Search for the cell housing the specified text and yield its (x, y) center coordinate. 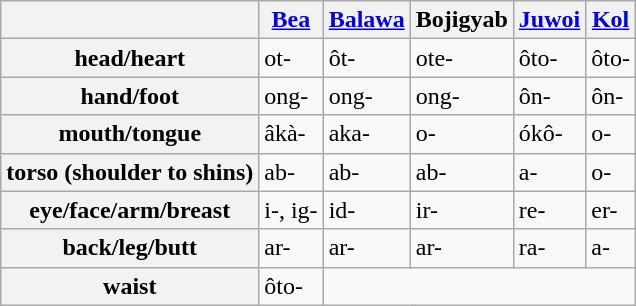
Bojigyab (462, 20)
Balawa (366, 20)
head/heart (130, 58)
mouth/tongue (130, 134)
Juwoi (549, 20)
Bea (291, 20)
ot- (291, 58)
aka- (366, 134)
waist (130, 286)
ir- (462, 210)
er- (611, 210)
Kol (611, 20)
ote- (462, 58)
ókô- (549, 134)
âkà- (291, 134)
back/leg/butt (130, 248)
ôt- (366, 58)
torso (shoulder to shins) (130, 172)
hand/foot (130, 96)
ra- (549, 248)
eye/face/arm/breast (130, 210)
id- (366, 210)
i-, ig- (291, 210)
re- (549, 210)
